Provide the [X, Y] coordinate of the cell's center where the given text is located.  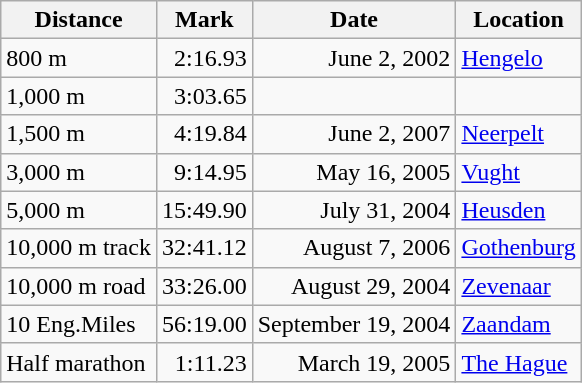
3,000 m [79, 172]
Mark [204, 20]
800 m [79, 58]
2:16.93 [204, 58]
June 2, 2007 [354, 134]
August 7, 2006 [354, 248]
Distance [79, 20]
Half marathon [79, 362]
Zaandam [518, 324]
4:19.84 [204, 134]
1,500 m [79, 134]
33:26.00 [204, 286]
3:03.65 [204, 96]
56:19.00 [204, 324]
15:49.90 [204, 210]
32:41.12 [204, 248]
1,000 m [79, 96]
10 Eng.Miles [79, 324]
Heusden [518, 210]
9:14.95 [204, 172]
Location [518, 20]
July 31, 2004 [354, 210]
August 29, 2004 [354, 286]
5,000 m [79, 210]
May 16, 2005 [354, 172]
Vught [518, 172]
September 19, 2004 [354, 324]
June 2, 2002 [354, 58]
March 19, 2005 [354, 362]
Gothenburg [518, 248]
Neerpelt [518, 134]
The Hague [518, 362]
Date [354, 20]
Hengelo [518, 58]
10,000 m road [79, 286]
Zevenaar [518, 286]
10,000 m track [79, 248]
1:11.23 [204, 362]
